Identify which cell holds the provided text, then report its [x, y] central coordinate. 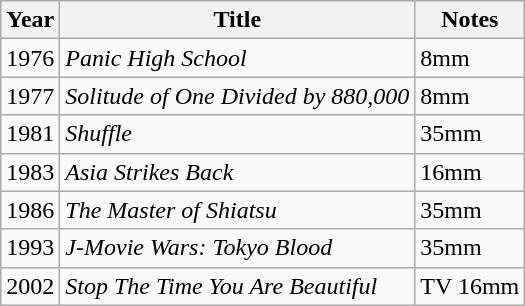
1986 [30, 210]
Title [238, 20]
2002 [30, 286]
1976 [30, 58]
Notes [470, 20]
Stop The Time You Are Beautiful [238, 286]
1983 [30, 172]
Year [30, 20]
J-Movie Wars: Tokyo Blood [238, 248]
1977 [30, 96]
Shuffle [238, 134]
16mm [470, 172]
Panic High School [238, 58]
Asia Strikes Back [238, 172]
Solitude of One Divided by 880,000 [238, 96]
1993 [30, 248]
TV 16mm [470, 286]
1981 [30, 134]
The Master of Shiatsu [238, 210]
